Provide the (x, y) coordinate of the cell's center where the given text is located.  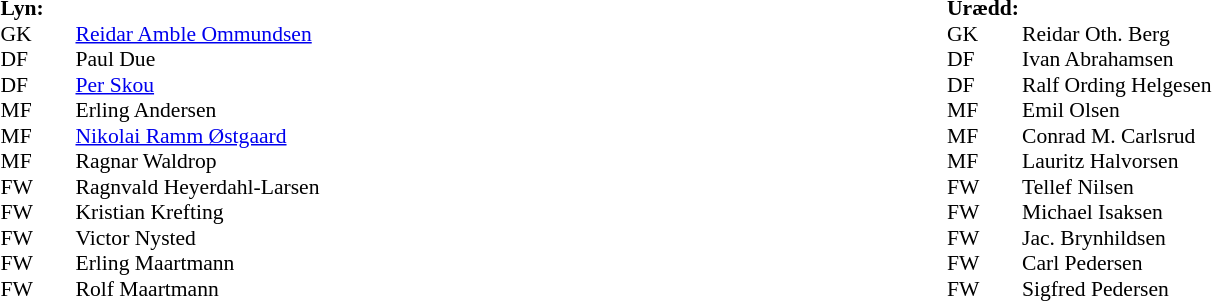
Victor Nysted (198, 238)
Erling Maartmann (198, 263)
Tellef Nilsen (1116, 187)
Per Skou (198, 85)
Ivan Abrahamsen (1116, 59)
Michael Isaksen (1116, 213)
Reidar Amble Ommundsen (198, 34)
Lauritz Halvorsen (1116, 161)
Reidar Oth. Berg (1116, 34)
Conrad M. Carlsrud (1116, 136)
Jac. Brynhildsen (1116, 238)
Ragnvald Heyerdahl-Larsen (198, 187)
Ragnar Waldrop (198, 161)
Erling Andersen (198, 111)
Paul Due (198, 59)
Kristian Krefting (198, 213)
Ralf Ording Helgesen (1116, 85)
Nikolai Ramm Østgaard (198, 136)
Carl Pedersen (1116, 263)
Emil Olsen (1116, 111)
